Return [x, y] of the center of cell containing provided text 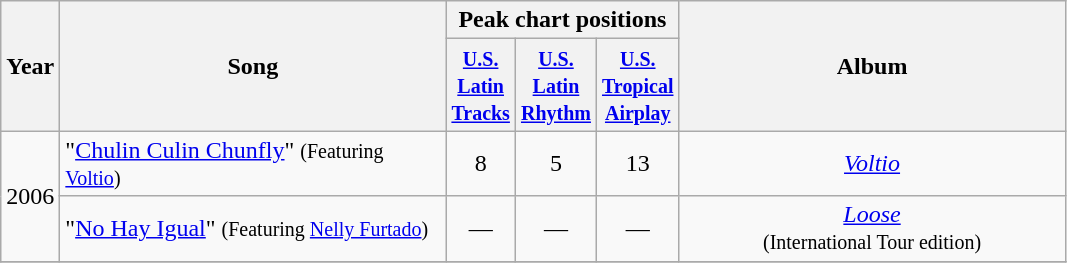
Year [30, 66]
Album [872, 66]
2006 [30, 196]
U.S. Tropical Airplay [638, 85]
13 [638, 164]
5 [556, 164]
Voltio [872, 164]
U.S. Latin Rhythm [556, 85]
Song [253, 66]
"Chulin Culin Chunfly" (Featuring Voltio) [253, 164]
Peak chart positions [562, 20]
U.S. Latin Tracks [481, 85]
Loose (International Tour edition) [872, 228]
"No Hay Igual" (Featuring Nelly Furtado) [253, 228]
8 [481, 164]
